Identify which cell holds the provided text, then report its (x, y) central coordinate. 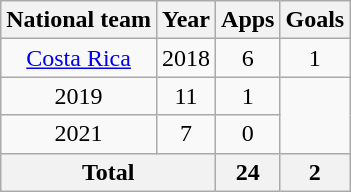
Costa Rica (79, 58)
Total (108, 172)
Year (186, 20)
2019 (79, 96)
2021 (79, 134)
Goals (315, 20)
24 (248, 172)
2018 (186, 58)
National team (79, 20)
11 (186, 96)
Apps (248, 20)
0 (248, 134)
7 (186, 134)
6 (248, 58)
2 (315, 172)
